Output the (x, y) coordinate of the center of the cell containing the given text.  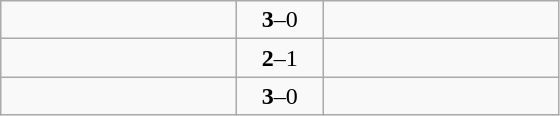
2–1 (280, 58)
